From the cell containing the given text, extract its center point as (x, y) coordinate. 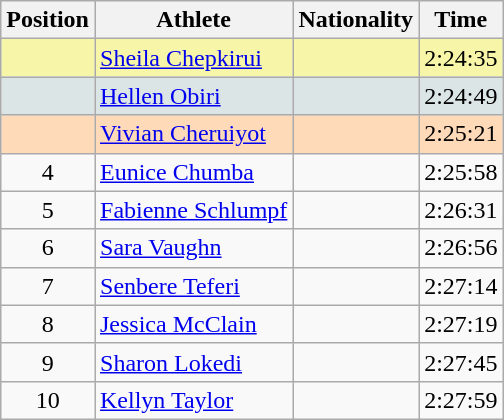
2:27:45 (461, 362)
Kellyn Taylor (193, 400)
2:25:58 (461, 172)
Jessica McClain (193, 324)
Sara Vaughn (193, 248)
2:27:14 (461, 286)
10 (48, 400)
Athlete (193, 20)
9 (48, 362)
5 (48, 210)
Time (461, 20)
Sharon Lokedi (193, 362)
Sheila Chepkirui (193, 58)
4 (48, 172)
2:27:19 (461, 324)
8 (48, 324)
Hellen Obiri (193, 96)
2:26:31 (461, 210)
Vivian Cheruiyot (193, 134)
2:25:21 (461, 134)
7 (48, 286)
2:24:49 (461, 96)
Eunice Chumba (193, 172)
2:26:56 (461, 248)
2:24:35 (461, 58)
Nationality (356, 20)
Position (48, 20)
Senbere Teferi (193, 286)
Fabienne Schlumpf (193, 210)
6 (48, 248)
2:27:59 (461, 400)
